Scan for the cell matching the given text and deliver its [X, Y] coordinate at center. 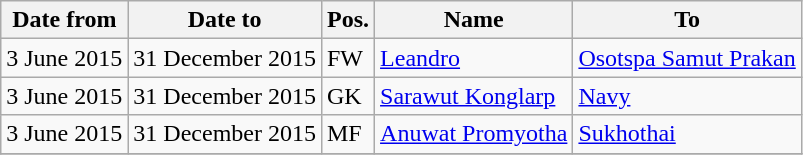
FW [348, 58]
Osotspa Samut Prakan [687, 58]
Leandro [474, 58]
Navy [687, 96]
To [687, 20]
Date to [225, 20]
GK [348, 96]
Name [474, 20]
Pos. [348, 20]
Sukhothai [687, 134]
MF [348, 134]
Anuwat Promyotha [474, 134]
Sarawut Konglarp [474, 96]
Date from [64, 20]
